Return [X, Y] of the center of cell containing provided text 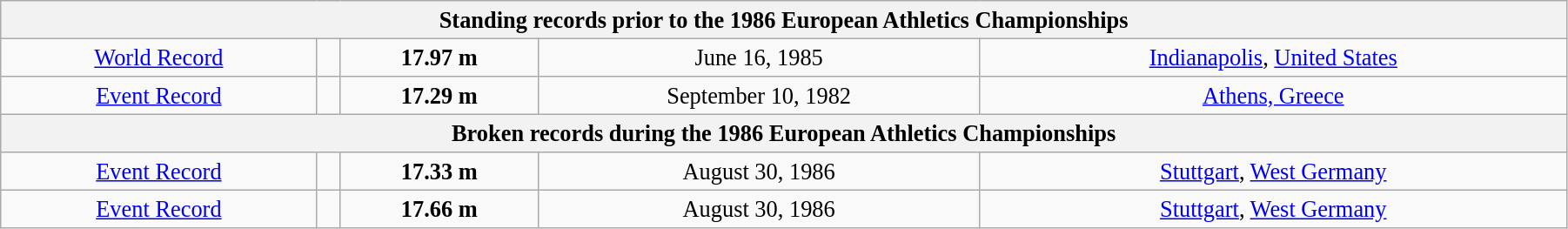
17.66 m [439, 209]
Broken records during the 1986 European Athletics Championships [784, 133]
17.29 m [439, 95]
Athens, Greece [1273, 95]
June 16, 1985 [759, 57]
September 10, 1982 [759, 95]
Standing records prior to the 1986 European Athletics Championships [784, 19]
17.33 m [439, 172]
World Record [158, 57]
Indianapolis, United States [1273, 57]
17.97 m [439, 57]
